Provide the (X, Y) coordinate of the cell's center where the given text is located.  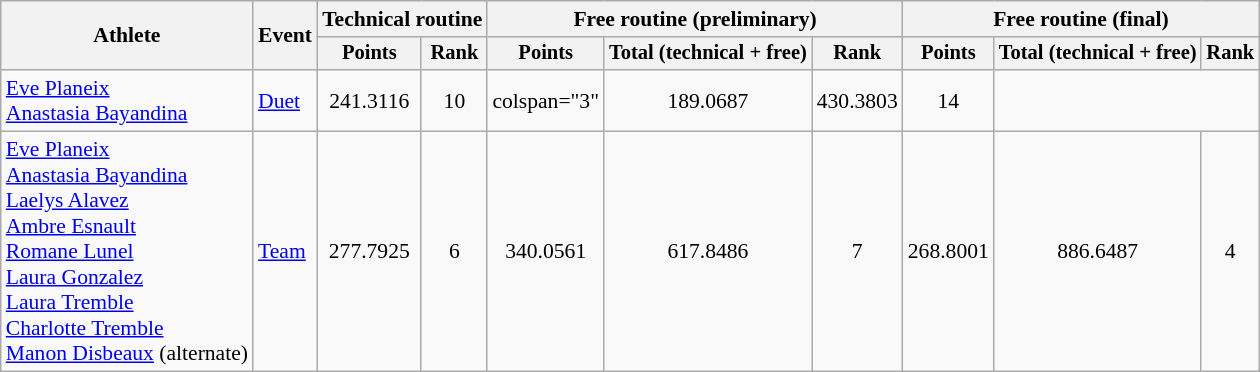
7 (858, 252)
Athlete (127, 36)
6 (454, 252)
4 (1230, 252)
Eve PlaneixAnastasia BayandinaLaelys AlavezAmbre EsnaultRomane LunelLaura GonzalezLaura TrembleCharlotte TrembleManon Disbeaux (alternate) (127, 252)
Event (285, 36)
189.0687 (708, 100)
Team (285, 252)
colspan="3" (546, 100)
617.8486 (708, 252)
14 (948, 100)
Free routine (preliminary) (694, 19)
Eve PlaneixAnastasia Bayandina (127, 100)
Technical routine (402, 19)
430.3803 (858, 100)
10 (454, 100)
886.6487 (1098, 252)
268.8001 (948, 252)
277.7925 (369, 252)
Duet (285, 100)
Free routine (final) (1081, 19)
340.0561 (546, 252)
241.3116 (369, 100)
